Search for the cell housing the specified text and yield its [X, Y] center coordinate. 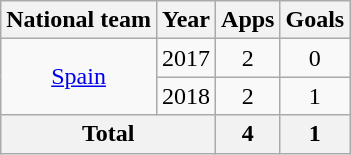
2017 [186, 58]
Spain [79, 77]
Year [186, 20]
Total [108, 134]
4 [248, 134]
0 [315, 58]
2018 [186, 96]
Apps [248, 20]
Goals [315, 20]
National team [79, 20]
